For the text-containing cell, return its midpoint in (x, y) coordinate format. 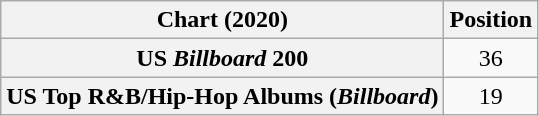
US Top R&B/Hip-Hop Albums (Billboard) (222, 96)
19 (491, 96)
Position (491, 20)
US Billboard 200 (222, 58)
36 (491, 58)
Chart (2020) (222, 20)
